Extract the [X, Y] coordinate from the center of the cell holding the provided text.  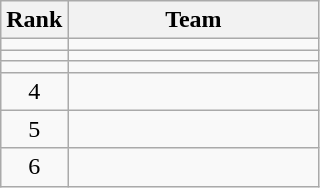
5 [34, 129]
Rank [34, 20]
4 [34, 91]
6 [34, 167]
Team [194, 20]
